Capture the cell that displays the provided text and extract its [X, Y] central coordinate. 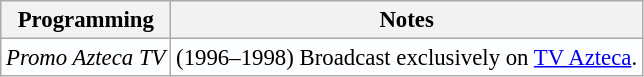
Promo Azteca TV [86, 58]
Notes [407, 20]
(1996–1998) Broadcast exclusively on TV Azteca. [407, 58]
Programming [86, 20]
